Identify which cell holds the provided text, then report its [X, Y] central coordinate. 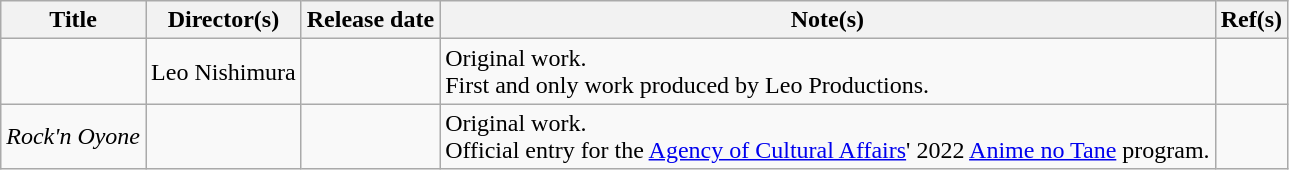
Note(s) [828, 20]
Original work.Official entry for the Agency of Cultural Affairs' 2022 Anime no Tane program. [828, 136]
Title [74, 20]
Original work.First and only work produced by Leo Productions. [828, 72]
Release date [370, 20]
Director(s) [224, 20]
Leo Nishimura [224, 72]
Ref(s) [1251, 20]
Rock'n Oyone [74, 136]
